Return the (x, y) coordinate for the center point of the cell that contains the specified text.  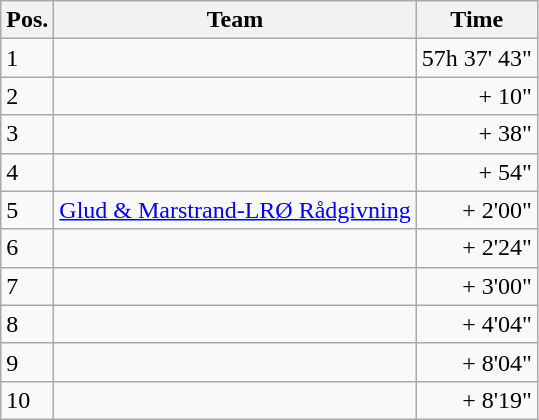
+ 2'24" (476, 248)
7 (28, 286)
+ 10" (476, 96)
+ 38" (476, 134)
3 (28, 134)
+ 2'00" (476, 210)
4 (28, 172)
Pos. (28, 20)
10 (28, 400)
57h 37' 43" (476, 58)
9 (28, 362)
+ 3'00" (476, 286)
5 (28, 210)
Team (235, 20)
1 (28, 58)
8 (28, 324)
6 (28, 248)
+ 8'19" (476, 400)
+ 54" (476, 172)
Glud & Marstrand-LRØ Rådgivning (235, 210)
2 (28, 96)
+ 8'04" (476, 362)
Time (476, 20)
+ 4'04" (476, 324)
